Identify which cell holds the provided text, then report its (x, y) central coordinate. 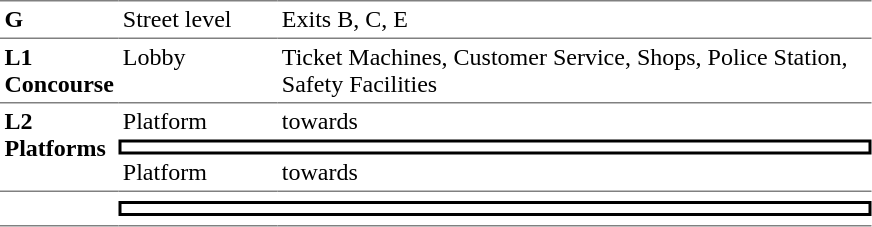
Exits B, C, E (574, 19)
G (59, 19)
L2Platforms (59, 148)
Ticket Machines, Customer Service, Shops, Police Station, Safety Facilities (574, 71)
Street level (198, 19)
L1Concourse (59, 71)
Lobby (198, 71)
